Search for the cell housing the specified text and yield its (X, Y) center coordinate. 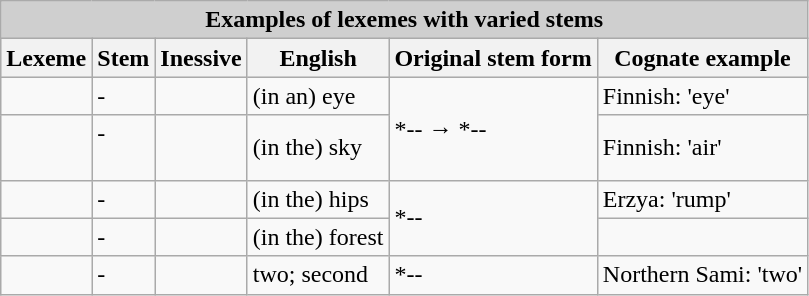
(in an) eye (318, 96)
Original stem form (493, 58)
Finnish: 'eye' (702, 96)
Stem (124, 58)
English (318, 58)
Cognate example (702, 58)
Lexeme (46, 58)
two; second (318, 275)
Northern Sami: 'two' (702, 275)
(in the) forest (318, 237)
*-- → *-- (493, 128)
(in the) sky (318, 148)
(in the) hips (318, 199)
Inessive (201, 58)
Erzya: 'rump' (702, 199)
Finnish: 'air' (702, 148)
Examples of lexemes with varied stems (404, 20)
